Output the [X, Y] coordinate of the center of the cell containing the given text.  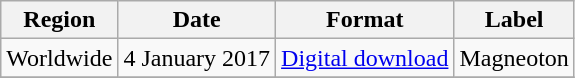
Region [60, 20]
Magneoton [514, 58]
Label [514, 20]
Date [197, 20]
4 January 2017 [197, 58]
Format [365, 20]
Worldwide [60, 58]
Digital download [365, 58]
